Detect which cell encompasses the target text, then output its (x, y) center coordinate. 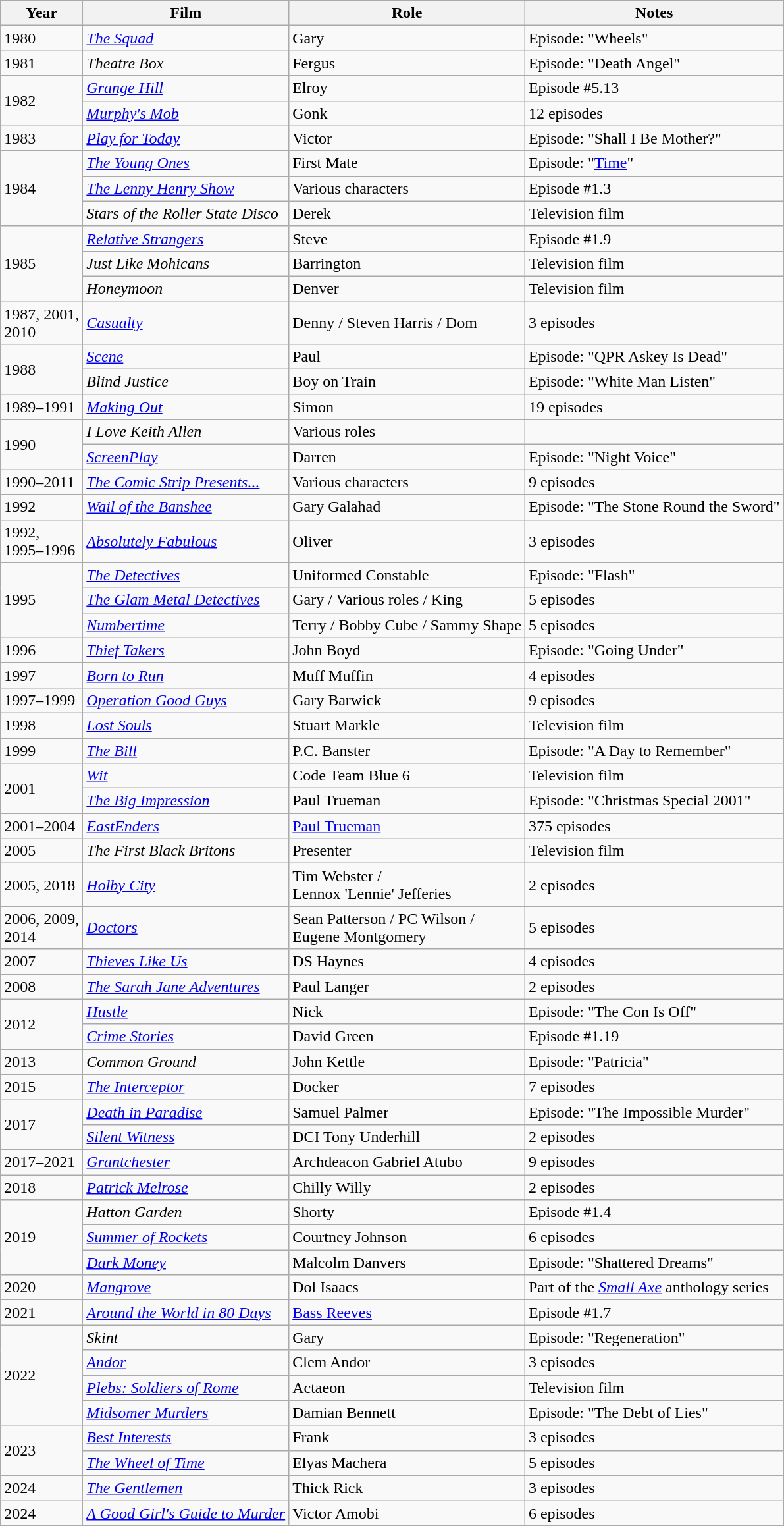
2001–2004 (42, 826)
Denver (407, 288)
Terry / Bobby Cube / Sammy Shape (407, 625)
The Bill (186, 750)
Samuel Palmer (407, 1112)
1997 (42, 675)
Muff Muffin (407, 675)
Boy on Train (407, 382)
2015 (42, 1087)
Thick Rick (407, 1488)
1989–1991 (42, 407)
Born to Run (186, 675)
Uniformed Constable (407, 575)
Episode: "Regeneration" (654, 1338)
Lost Souls (186, 725)
The Glam Metal Detectives (186, 600)
Best Interests (186, 1438)
John Boyd (407, 650)
Derek (407, 213)
1992 (42, 507)
Thief Takers (186, 650)
Episode: "A Day to Remember" (654, 750)
Part of the Small Axe anthology series (654, 1288)
Victor (407, 138)
EastEnders (186, 826)
The Sarah Jane Adventures (186, 987)
Skint (186, 1338)
Code Team Blue 6 (407, 776)
2007 (42, 962)
A Good Girl's Guide to Murder (186, 1513)
7 episodes (654, 1087)
Hatton Garden (186, 1213)
Episode: "Time" (654, 163)
Scene (186, 357)
2005 (42, 851)
Just Like Mohicans (186, 263)
The Lenny Henry Show (186, 188)
2019 (42, 1238)
Silent Witness (186, 1137)
Darren (407, 457)
Role (407, 13)
Episode: "White Man Listen" (654, 382)
Episode: "Going Under" (654, 650)
The Squad (186, 38)
Episode #5.13 (654, 88)
1999 (42, 750)
Episode: "Night Voice" (654, 457)
2013 (42, 1062)
1995 (42, 600)
Relative Strangers (186, 238)
Grantchester (186, 1162)
Andor (186, 1363)
Crime Stories (186, 1037)
Honeymoon (186, 288)
Dark Money (186, 1263)
Midsomer Murders (186, 1413)
Damian Bennett (407, 1413)
Plebs: Soldiers of Rome (186, 1388)
Operation Good Guys (186, 700)
Film (186, 13)
Frank (407, 1438)
Doctors (186, 927)
Patrick Melrose (186, 1187)
Episode: "The Debt of Lies" (654, 1413)
Summer of Rockets (186, 1238)
The Wheel of Time (186, 1463)
Wail of the Banshee (186, 507)
1988 (42, 369)
John Kettle (407, 1062)
Death in Paradise (186, 1112)
Casualty (186, 323)
Elyas Machera (407, 1463)
Denny / Steven Harris / Dom (407, 323)
1996 (42, 650)
Docker (407, 1087)
1990 (42, 445)
1980 (42, 38)
Thieves Like Us (186, 962)
2018 (42, 1187)
The Detectives (186, 575)
Grange Hill (186, 88)
1987, 2001,2010 (42, 323)
Tim Webster /Lennox 'Lennie' Jefferies (407, 885)
12 episodes (654, 113)
Holby City (186, 885)
2017 (42, 1124)
The Gentlemen (186, 1488)
Absolutely Fabulous (186, 541)
The First Black Britons (186, 851)
Episode: "The Stone Round the Sword" (654, 507)
The Comic Strip Presents... (186, 482)
ScreenPlay (186, 457)
Episode #1.9 (654, 238)
Episode #1.7 (654, 1313)
Archdeacon Gabriel Atubo (407, 1162)
Paul Langer (407, 987)
Simon (407, 407)
Episode: "Christmas Special 2001" (654, 801)
Episode: "QPR Askey Is Dead" (654, 357)
Common Ground (186, 1062)
1998 (42, 725)
DCI Tony Underhill (407, 1137)
The Big Impression (186, 801)
Sean Patterson / PC Wilson /Eugene Montgomery (407, 927)
1982 (42, 101)
Gary Barwick (407, 700)
Steve (407, 238)
Episode: "The Con Is Off" (654, 1012)
Stuart Markle (407, 725)
1981 (42, 63)
P.C. Banster (407, 750)
1985 (42, 263)
2001 (42, 788)
The Young Ones (186, 163)
Play for Today (186, 138)
Nick (407, 1012)
1983 (42, 138)
I Love Keith Allen (186, 432)
Wit (186, 776)
375 episodes (654, 826)
Gary / Various roles / King (407, 600)
Chilly Willy (407, 1187)
1990–2011 (42, 482)
1992,1995–1996 (42, 541)
Episode: "Shattered Dreams" (654, 1263)
Paul (407, 357)
Courtney Johnson (407, 1238)
Episode: "Wheels" (654, 38)
1997–1999 (42, 700)
2012 (42, 1024)
Stars of the Roller State Disco (186, 213)
Bass Reeves (407, 1313)
1984 (42, 188)
Presenter (407, 851)
Episode: "The Impossible Murder" (654, 1112)
2017–2021 (42, 1162)
Notes (654, 13)
Clem Andor (407, 1363)
Around the World in 80 Days (186, 1313)
2023 (42, 1450)
2020 (42, 1288)
Mangrove (186, 1288)
2022 (42, 1375)
Murphy's Mob (186, 113)
19 episodes (654, 407)
Barrington (407, 263)
2008 (42, 987)
Numbertime (186, 625)
Fergus (407, 63)
Malcolm Danvers (407, 1263)
Episode: "Shall I Be Mother?" (654, 138)
Year (42, 13)
The Interceptor (186, 1087)
David Green (407, 1037)
Episode: "Flash" (654, 575)
Making Out (186, 407)
Elroy (407, 88)
Victor Amobi (407, 1513)
DS Haynes (407, 962)
2021 (42, 1313)
Theatre Box (186, 63)
First Mate (407, 163)
Blind Justice (186, 382)
2006, 2009,2014 (42, 927)
Episode #1.3 (654, 188)
Episode: "Patricia" (654, 1062)
Gonk (407, 113)
Shorty (407, 1213)
Dol Isaacs (407, 1288)
Episode #1.19 (654, 1037)
Various roles (407, 432)
Actaeon (407, 1388)
Oliver (407, 541)
Episode: "Death Angel" (654, 63)
Hustle (186, 1012)
Episode #1.4 (654, 1213)
Gary Galahad (407, 507)
2005, 2018 (42, 885)
